Search for the cell housing the specified text and yield its (x, y) center coordinate. 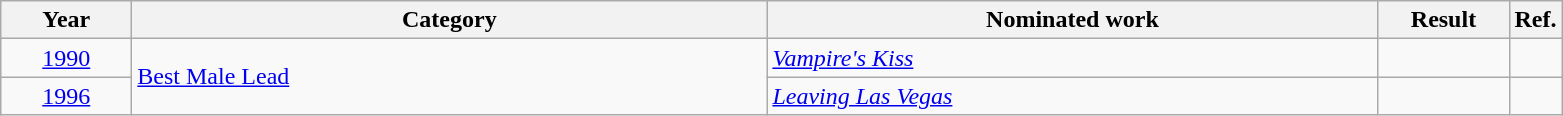
Vampire's Kiss (1072, 58)
Ref. (1536, 20)
1996 (66, 96)
1990 (66, 58)
Leaving Las Vegas (1072, 96)
Result (1444, 20)
Best Male Lead (450, 77)
Category (450, 20)
Year (66, 20)
Nominated work (1072, 20)
